Output the (X, Y) coordinate of the center of the cell containing the given text.  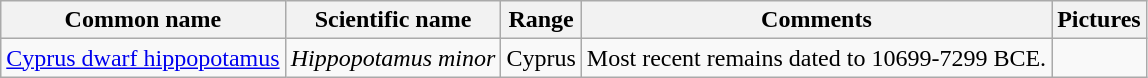
Range (541, 20)
Hippopotamus minor (393, 58)
Pictures (1100, 20)
Scientific name (393, 20)
Comments (816, 20)
Common name (143, 20)
Cyprus dwarf hippopotamus (143, 58)
Cyprus (541, 58)
Most recent remains dated to 10699-7299 BCE. (816, 58)
